From the cell containing the given text, extract its center point as (X, Y) coordinate. 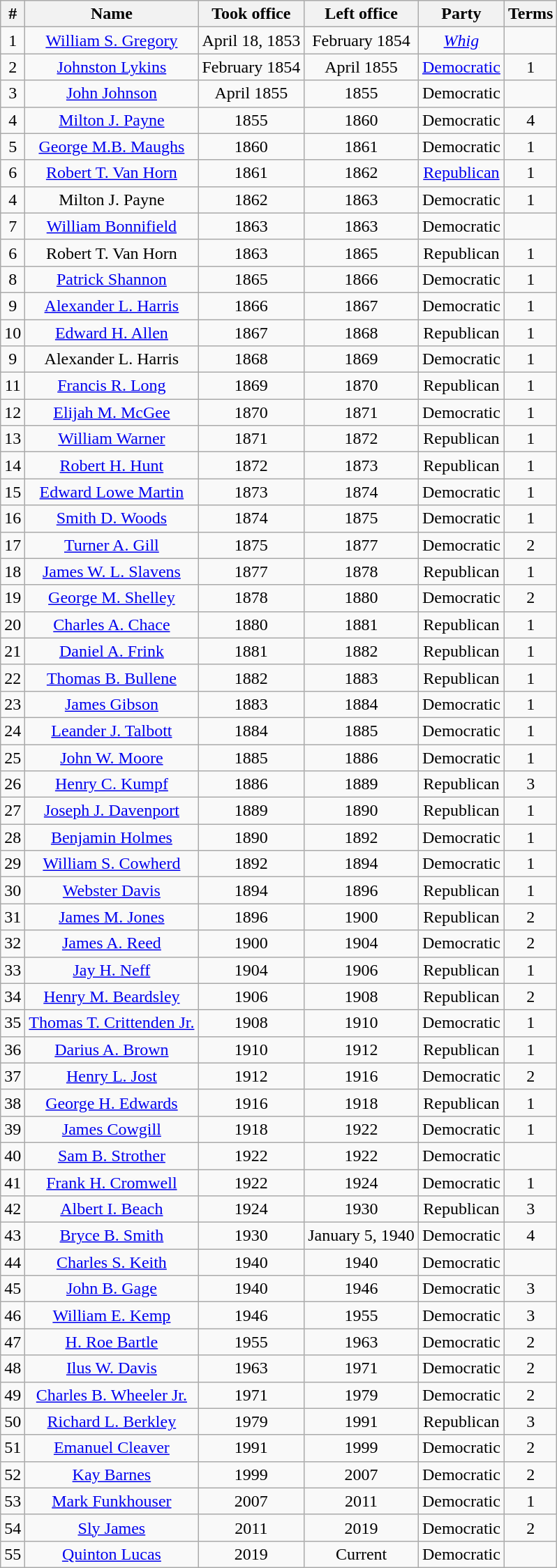
21 (13, 651)
Jay H. Neff (112, 970)
William E. Kemp (112, 1315)
Smith D. Woods (112, 518)
Whig (461, 40)
William S. Gregory (112, 40)
George M.B. Maughs (112, 147)
26 (13, 784)
17 (13, 545)
54 (13, 1528)
28 (13, 837)
William S. Cowherd (112, 864)
40 (13, 1156)
Henry M. Beardsley (112, 996)
45 (13, 1289)
15 (13, 492)
36 (13, 1050)
16 (13, 518)
32 (13, 943)
35 (13, 1023)
Quinton Lucas (112, 1554)
Edward H. Allen (112, 333)
Richard L. Berkley (112, 1421)
33 (13, 970)
27 (13, 811)
Sam B. Strother (112, 1156)
13 (13, 439)
Took office (251, 14)
42 (13, 1209)
Albert I. Beach (112, 1209)
43 (13, 1236)
Benjamin Holmes (112, 837)
46 (13, 1315)
William Warner (112, 439)
Left office (362, 14)
Frank H. Cromwell (112, 1183)
Johnston Lykins (112, 67)
Current (362, 1554)
50 (13, 1421)
Henry L. Jost (112, 1076)
Daniel A. Frink (112, 651)
12 (13, 412)
Party (461, 14)
James Cowgill (112, 1129)
49 (13, 1395)
Thomas B. Bullene (112, 678)
39 (13, 1129)
30 (13, 890)
24 (13, 731)
19 (13, 598)
23 (13, 704)
38 (13, 1103)
Thomas T. Crittenden Jr. (112, 1023)
Darius A. Brown (112, 1050)
7 (13, 226)
Edward Lowe Martin (112, 492)
Turner A. Gill (112, 545)
January 5, 1940 (362, 1236)
Terms (530, 14)
William Bonnifield (112, 226)
April 18, 1853 (251, 40)
John B. Gage (112, 1289)
James W. L. Slavens (112, 572)
James Gibson (112, 704)
14 (13, 465)
Sly James (112, 1528)
Robert H. Hunt (112, 465)
22 (13, 678)
41 (13, 1183)
34 (13, 996)
Webster Davis (112, 890)
Patrick Shannon (112, 279)
Charles A. Chace (112, 625)
# (13, 14)
8 (13, 279)
John W. Moore (112, 757)
31 (13, 917)
George H. Edwards (112, 1103)
37 (13, 1076)
48 (13, 1368)
Mark Funkhouser (112, 1501)
James A. Reed (112, 943)
18 (13, 572)
55 (13, 1554)
47 (13, 1342)
29 (13, 864)
20 (13, 625)
44 (13, 1262)
Charles S. Keith (112, 1262)
Francis R. Long (112, 386)
Leander J. Talbott (112, 731)
52 (13, 1474)
James M. Jones (112, 917)
11 (13, 386)
Name (112, 14)
Joseph J. Davenport (112, 811)
5 (13, 147)
25 (13, 757)
Kay Barnes (112, 1474)
Henry C. Kumpf (112, 784)
Bryce B. Smith (112, 1236)
53 (13, 1501)
John Johnson (112, 94)
Charles B. Wheeler Jr. (112, 1395)
10 (13, 333)
Ilus W. Davis (112, 1368)
George M. Shelley (112, 598)
H. Roe Bartle (112, 1342)
Elijah M. McGee (112, 412)
Emanuel Cleaver (112, 1448)
51 (13, 1448)
